Locate the cell with the specified text and output its (X, Y) center coordinate. 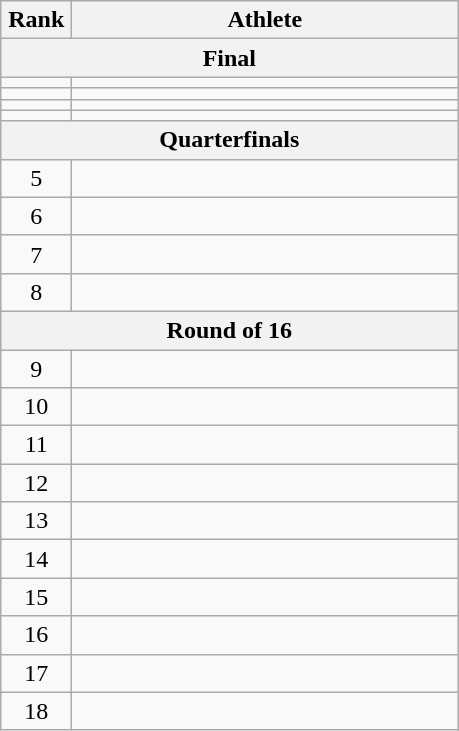
10 (36, 407)
Final (230, 58)
16 (36, 635)
5 (36, 178)
6 (36, 216)
9 (36, 369)
Athlete (265, 20)
15 (36, 597)
Round of 16 (230, 330)
Quarterfinals (230, 140)
17 (36, 673)
7 (36, 254)
8 (36, 292)
12 (36, 483)
13 (36, 521)
18 (36, 711)
11 (36, 445)
Rank (36, 20)
14 (36, 559)
